For the text-containing cell, return its midpoint in (X, Y) coordinate format. 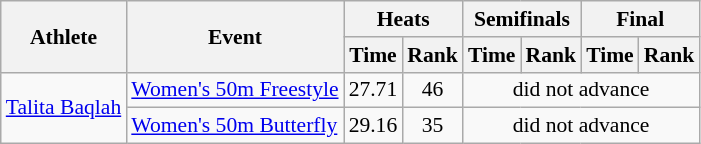
Semifinals (522, 19)
Talita Baqlah (64, 108)
Final (640, 19)
46 (432, 90)
35 (432, 126)
Event (234, 36)
29.16 (374, 126)
Women's 50m Freestyle (234, 90)
Women's 50m Butterfly (234, 126)
Athlete (64, 36)
27.71 (374, 90)
Heats (404, 19)
